From the cell containing the given text, extract its center point as [X, Y] coordinate. 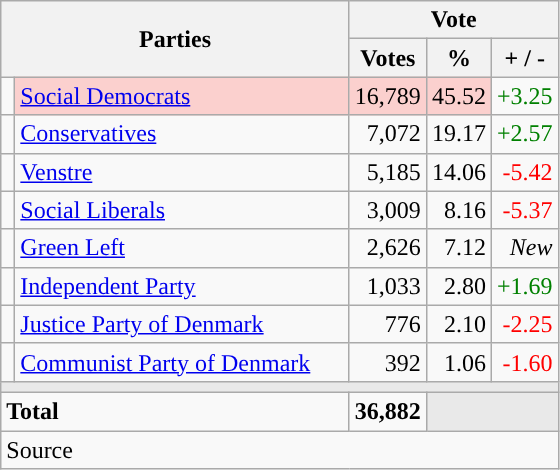
2.10 [458, 324]
5,185 [388, 172]
7,072 [388, 134]
Justice Party of Denmark [182, 324]
Source [280, 449]
-5.37 [524, 210]
+3.25 [524, 96]
Communist Party of Denmark [182, 362]
8.16 [458, 210]
Independent Party [182, 286]
Votes [388, 58]
Parties [176, 39]
-2.25 [524, 324]
Green Left [182, 248]
2,626 [388, 248]
7.12 [458, 248]
1,033 [388, 286]
36,882 [388, 411]
776 [388, 324]
-5.42 [524, 172]
19.17 [458, 134]
Social Liberals [182, 210]
Conservatives [182, 134]
+ / - [524, 58]
2.80 [458, 286]
1.06 [458, 362]
New [524, 248]
392 [388, 362]
% [458, 58]
+2.57 [524, 134]
16,789 [388, 96]
3,009 [388, 210]
Social Democrats [182, 96]
Total [176, 411]
Venstre [182, 172]
+1.69 [524, 286]
14.06 [458, 172]
45.52 [458, 96]
Vote [454, 20]
-1.60 [524, 362]
